Return (x, y) of the center of cell containing provided text 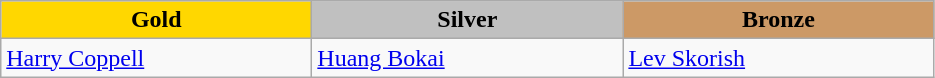
Harry Coppell (156, 58)
Bronze (778, 20)
Gold (156, 20)
Silver (468, 20)
Lev Skorish (778, 58)
Huang Bokai (468, 58)
